Extract the [x, y] coordinate from the center of the cell holding the provided text.  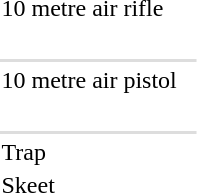
10 metre air pistol [89, 80]
Trap [89, 152]
